Return the (x, y) coordinate for the center point of the cell that contains the specified text.  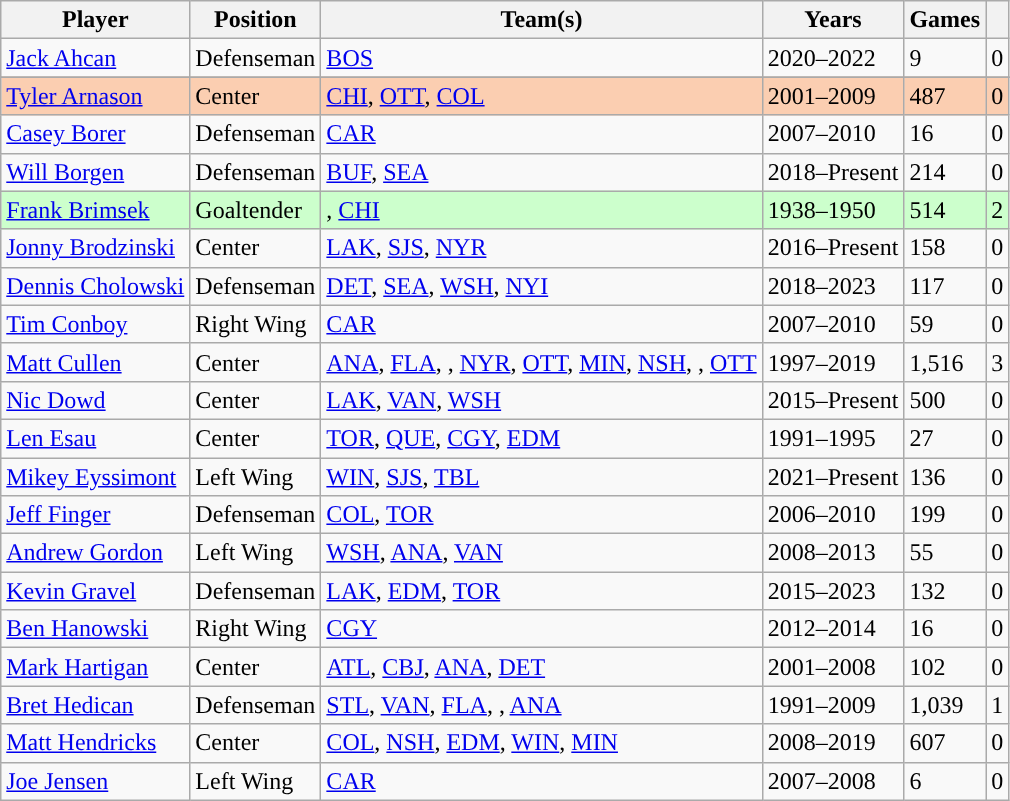
Jack Ahcan (96, 58)
Games (945, 20)
2015–Present (833, 400)
1 (998, 705)
Andrew Gordon (96, 553)
2016–Present (833, 248)
BUF, SEA (542, 172)
Mark Hartigan (96, 667)
487 (945, 96)
199 (945, 515)
BOS (542, 58)
Bret Hedican (96, 705)
132 (945, 591)
ATL, CBJ, ANA, DET (542, 667)
Tyler Arnason (96, 96)
1997–2019 (833, 362)
158 (945, 248)
Years (833, 20)
1991–1995 (833, 438)
DET, SEA, WSH, NYI (542, 286)
WSH, ANA, VAN (542, 553)
Dennis Cholowski (96, 286)
2 (998, 210)
Nic Dowd (96, 400)
2018–Present (833, 172)
2008–2019 (833, 743)
514 (945, 210)
Joe Jensen (96, 781)
Casey Borer (96, 134)
Jeff Finger (96, 515)
9 (945, 58)
STL, VAN, FLA, , ANA (542, 705)
117 (945, 286)
Team(s) (542, 20)
102 (945, 667)
Matt Hendricks (96, 743)
CGY (542, 629)
Goaltender (256, 210)
Tim Conboy (96, 324)
59 (945, 324)
LAK, EDM, TOR (542, 591)
1,039 (945, 705)
2001–2009 (833, 96)
COL, NSH, EDM, WIN, MIN (542, 743)
214 (945, 172)
1991–2009 (833, 705)
Position (256, 20)
Mikey Eyssimont (96, 477)
1,516 (945, 362)
, CHI (542, 210)
500 (945, 400)
Kevin Gravel (96, 591)
COL, TOR (542, 515)
LAK, SJS, NYR (542, 248)
2001–2008 (833, 667)
Ben Hanowski (96, 629)
WIN, SJS, TBL (542, 477)
607 (945, 743)
6 (945, 781)
ANA, FLA, , NYR, OTT, MIN, NSH, , OTT (542, 362)
2015–2023 (833, 591)
2006–2010 (833, 515)
Matt Cullen (96, 362)
1938–1950 (833, 210)
Len Esau (96, 438)
2012–2014 (833, 629)
136 (945, 477)
2018–2023 (833, 286)
2020–2022 (833, 58)
Frank Brimsek (96, 210)
27 (945, 438)
TOR, QUE, CGY, EDM (542, 438)
Will Borgen (96, 172)
3 (998, 362)
CHI, OTT, COL (542, 96)
2008–2013 (833, 553)
Jonny Brodzinski (96, 248)
55 (945, 553)
2007–2008 (833, 781)
Player (96, 20)
2021–Present (833, 477)
LAK, VAN, WSH (542, 400)
